Extract the (x, y) coordinate from the center of the cell holding the provided text.  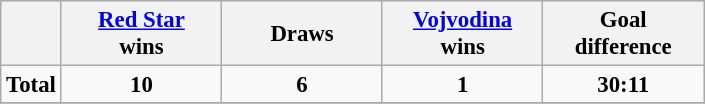
6 (302, 85)
Goaldifference (624, 34)
1 (462, 85)
Draws (302, 34)
Vojvodinawins (462, 34)
30:11 (624, 85)
10 (142, 85)
Total (31, 85)
Red Starwins (142, 34)
